Search for the cell housing the specified text and yield its (X, Y) center coordinate. 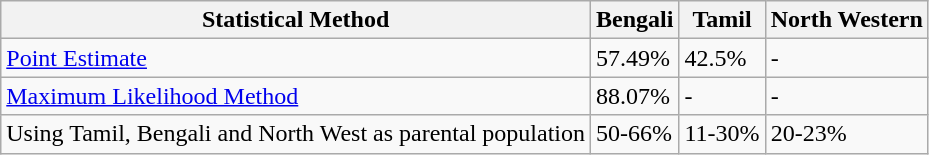
42.5% (722, 58)
Bengali (635, 20)
11-30% (722, 134)
North Western (846, 20)
50-66% (635, 134)
88.07% (635, 96)
Tamil (722, 20)
Statistical Method (296, 20)
Maximum Likelihood Method (296, 96)
20-23% (846, 134)
Using Tamil, Bengali and North West as parental population (296, 134)
57.49% (635, 58)
Point Estimate (296, 58)
